Return the [x, y] coordinate for the center point of the cell that contains the specified text.  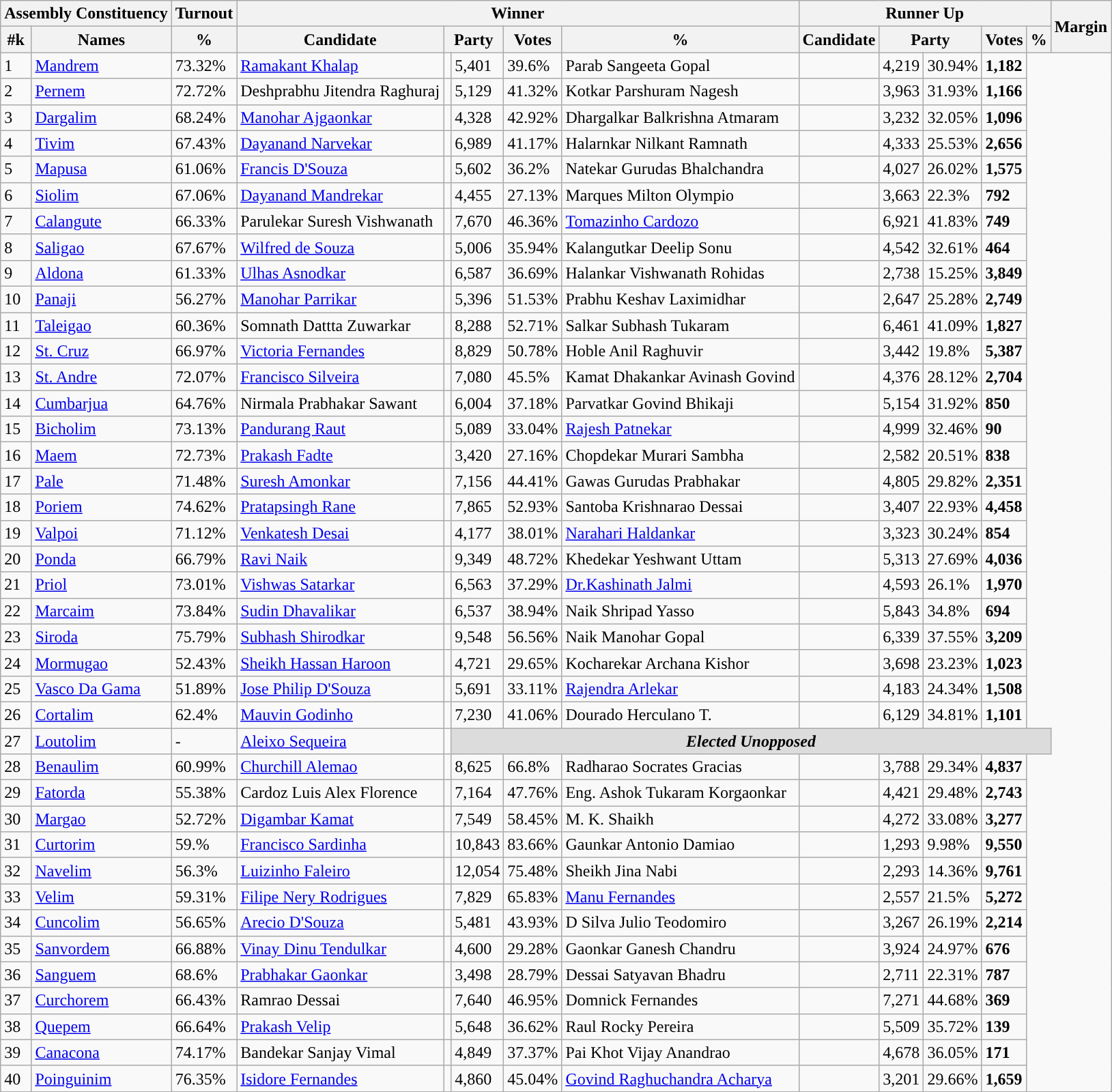
52.43% [204, 663]
11 [16, 326]
37.29% [532, 585]
31 [16, 845]
6,461 [901, 326]
38.94% [532, 611]
74.62% [204, 507]
7,156 [478, 481]
Khedekar Yeshwant Uttam [680, 559]
10,843 [478, 845]
D Silva Julio Teodomiro [680, 923]
Suresh Amonkar [340, 481]
36.05% [953, 1052]
Sanvordem [101, 949]
2,214 [1004, 923]
4,837 [1004, 767]
20 [16, 559]
23.23% [953, 663]
Govind Raghuchandra Acharya [680, 1078]
68.6% [204, 975]
14 [16, 403]
3,209 [1004, 637]
Naik Manohar Gopal [680, 637]
3,498 [478, 975]
Eng. Ashok Tukaram Korgaonkar [680, 793]
2 [16, 91]
1,096 [1004, 117]
36 [16, 975]
Sheikh Jina Nabi [680, 871]
7,670 [478, 221]
52.93% [532, 507]
6,339 [901, 637]
Domnick Fernandes [680, 1001]
2,749 [1004, 299]
22.31% [953, 975]
3,924 [901, 949]
2,351 [1004, 481]
Chopdekar Murari Sambha [680, 455]
30.24% [953, 533]
5,401 [478, 66]
7,164 [478, 793]
74.17% [204, 1052]
3,277 [1004, 819]
Naik Shripad Yasso [680, 611]
23 [16, 637]
73.32% [204, 66]
27.13% [532, 195]
22.3% [953, 195]
Dayanand Mandrekar [340, 195]
34 [16, 923]
38.01% [532, 533]
Ramrao Dessai [340, 1001]
66.97% [204, 351]
39 [16, 1052]
75.79% [204, 637]
28 [16, 767]
3,788 [901, 767]
21 [16, 585]
25.28% [953, 299]
7,080 [478, 377]
6,587 [478, 273]
5,602 [478, 169]
3,849 [1004, 273]
4,678 [901, 1052]
3,407 [901, 507]
7 [16, 221]
4 [16, 143]
Mormugao [101, 663]
3,420 [478, 455]
Salkar Subhash Tukaram [680, 326]
8 [16, 247]
73.01% [204, 585]
76.35% [204, 1078]
44.41% [532, 481]
66.79% [204, 559]
46.36% [532, 221]
71.12% [204, 533]
30 [16, 819]
Taleigao [101, 326]
Mauvin Godinho [340, 715]
171 [1004, 1052]
16 [16, 455]
1,101 [1004, 715]
5,648 [478, 1026]
62.4% [204, 715]
3,201 [901, 1078]
9 [16, 273]
36.62% [532, 1026]
Deshprabhu Jitendra Raghuraj [340, 91]
Francisco Sardinha [340, 845]
Natekar Gurudas Bhalchandra [680, 169]
56.27% [204, 299]
3,442 [901, 351]
4,849 [478, 1052]
Digambar Kamat [340, 819]
9,550 [1004, 845]
2,704 [1004, 377]
31.93% [953, 91]
4,721 [478, 663]
26 [16, 715]
4,860 [478, 1078]
Rajendra Arlekar [680, 689]
5,272 [1004, 897]
73.13% [204, 429]
7,829 [478, 897]
Tivim [101, 143]
41.17% [532, 143]
4,805 [901, 481]
35.94% [532, 247]
52.72% [204, 819]
676 [1004, 949]
Prakash Velip [340, 1026]
72.07% [204, 377]
30.94% [953, 66]
10 [16, 299]
3,323 [901, 533]
68.24% [204, 117]
67.06% [204, 195]
42.92% [532, 117]
787 [1004, 975]
15 [16, 429]
41.83% [953, 221]
59.31% [204, 897]
48.72% [532, 559]
41.32% [532, 91]
24 [16, 663]
Isidore Fernandes [340, 1078]
Tomazinho Cardozo [680, 221]
Aldona [101, 273]
Hoble Anil Raghuvir [680, 351]
40 [16, 1078]
56.65% [204, 923]
Marques Milton Olympio [680, 195]
Margin [1081, 27]
26.1% [953, 585]
Names [101, 40]
72.73% [204, 455]
Prabhakar Gaonkar [340, 975]
73.84% [204, 611]
5 [16, 169]
Poinguinim [101, 1078]
46.95% [532, 1001]
38 [16, 1026]
66.8% [532, 767]
55.38% [204, 793]
32 [16, 871]
65.83% [532, 897]
59.% [204, 845]
24.34% [953, 689]
854 [1004, 533]
838 [1004, 455]
7,230 [478, 715]
Benaulim [101, 767]
Calangute [101, 221]
35.72% [953, 1026]
Assembly Constituency [86, 14]
Maem [101, 455]
#k [16, 40]
36.2% [532, 169]
792 [1004, 195]
32.61% [953, 247]
Siolim [101, 195]
Fatorda [101, 793]
25 [16, 689]
Poriem [101, 507]
Navelim [101, 871]
29.65% [532, 663]
749 [1004, 221]
Valpoi [101, 533]
72.72% [204, 91]
9,548 [478, 637]
1,659 [1004, 1078]
28.79% [532, 975]
43.93% [532, 923]
2,656 [1004, 143]
4,219 [901, 66]
6 [16, 195]
5,313 [901, 559]
4,333 [901, 143]
44.68% [953, 1001]
37.18% [532, 403]
M. K. Shaikh [680, 819]
Dayanand Narvekar [340, 143]
66.43% [204, 1001]
7,549 [478, 819]
Mapusa [101, 169]
4,183 [901, 689]
24.97% [953, 949]
Halarnkar Nilkant Ramnath [680, 143]
2,711 [901, 975]
83.66% [532, 845]
Subhash Shirodkar [340, 637]
Halankar Vishwanath Rohidas [680, 273]
26.19% [953, 923]
29.28% [532, 949]
45.04% [532, 1078]
66.64% [204, 1026]
4,177 [478, 533]
9,349 [478, 559]
Manu Fernandes [680, 897]
Dourado Herculano T. [680, 715]
37.37% [532, 1052]
Saligao [101, 247]
15.25% [953, 273]
Cardoz Luis Alex Florence [340, 793]
75.48% [532, 871]
139 [1004, 1026]
Vinay Dinu Tendulkar [340, 949]
31.92% [953, 403]
5,481 [478, 923]
Victoria Fernandes [340, 351]
Parab Sangeeta Gopal [680, 66]
Somnath Dattta Zuwarkar [340, 326]
2,738 [901, 273]
Dargalim [101, 117]
Jose Philip D'Souza [340, 689]
17 [16, 481]
Gawas Gurudas Prabhakar [680, 481]
Curchorem [101, 1001]
Loutolim [101, 741]
Vasco Da Gama [101, 689]
22.93% [953, 507]
37.55% [953, 637]
464 [1004, 247]
Narahari Haldankar [680, 533]
33.08% [953, 819]
37 [16, 1001]
60.36% [204, 326]
Manohar Ajgaonkar [340, 117]
369 [1004, 1001]
5,396 [478, 299]
Kamat Dhakankar Avinash Govind [680, 377]
45.5% [532, 377]
Priol [101, 585]
39.6% [532, 66]
19 [16, 533]
3,232 [901, 117]
22 [16, 611]
Manohar Parrikar [340, 299]
27 [16, 741]
34.8% [953, 611]
Kalangutkar Deelip Sonu [680, 247]
9,761 [1004, 871]
Pandurang Raut [340, 429]
Parvatkar Govind Bhikaji [680, 403]
4,027 [901, 169]
4,036 [1004, 559]
4,455 [478, 195]
41.06% [532, 715]
1,827 [1004, 326]
Rajesh Patnekar [680, 429]
6,563 [478, 585]
3,963 [901, 91]
Velim [101, 897]
5,154 [901, 403]
60.99% [204, 767]
- [204, 741]
4,272 [901, 819]
St. Cruz [101, 351]
1,970 [1004, 585]
3,698 [901, 663]
Arecio D'Souza [340, 923]
29.48% [953, 793]
8,288 [478, 326]
41.09% [953, 326]
29.34% [953, 767]
1 [16, 66]
7,865 [478, 507]
694 [1004, 611]
5,006 [478, 247]
Pratapsingh Rane [340, 507]
29.66% [953, 1078]
Canacona [101, 1052]
Parulekar Suresh Vishwanath [340, 221]
1,293 [901, 845]
25.53% [953, 143]
7,271 [901, 1001]
28.12% [953, 377]
Pai Khot Vijay Anandrao [680, 1052]
32.05% [953, 117]
Ramakant Khalap [340, 66]
90 [1004, 429]
8,829 [478, 351]
Gaonkar Ganesh Chandru [680, 949]
12 [16, 351]
Pale [101, 481]
61.33% [204, 273]
Churchill Alemao [340, 767]
26.02% [953, 169]
Panaji [101, 299]
Margao [101, 819]
34.81% [953, 715]
29 [16, 793]
36.69% [532, 273]
6,129 [901, 715]
7,640 [478, 1001]
5,691 [478, 689]
66.88% [204, 949]
19.8% [953, 351]
St. Andre [101, 377]
Prabhu Keshav Laximidhar [680, 299]
4,600 [478, 949]
47.76% [532, 793]
Winner [517, 14]
4,328 [478, 117]
Prakash Fadte [340, 455]
2,743 [1004, 793]
6,989 [478, 143]
2,557 [901, 897]
3,267 [901, 923]
5,509 [901, 1026]
27.16% [532, 455]
51.89% [204, 689]
Filipe Nery Rodrigues [340, 897]
Venkatesh Desai [340, 533]
Wilfred de Souza [340, 247]
Quepem [101, 1026]
3,663 [901, 195]
1,575 [1004, 169]
33 [16, 897]
13 [16, 377]
2,293 [901, 871]
71.48% [204, 481]
4,999 [901, 429]
Siroda [101, 637]
Sudin Dhavalikar [340, 611]
56.3% [204, 871]
8,625 [478, 767]
50.78% [532, 351]
5,387 [1004, 351]
52.71% [532, 326]
Kotkar Parshuram Nagesh [680, 91]
20.51% [953, 455]
21.5% [953, 897]
Runner Up [924, 14]
5,089 [478, 429]
66.33% [204, 221]
2,582 [901, 455]
Radharao Socrates Gracias [680, 767]
6,921 [901, 221]
4,376 [901, 377]
4,458 [1004, 507]
Pernem [101, 91]
Gaunkar Antonio Damiao [680, 845]
6,537 [478, 611]
35 [16, 949]
Nirmala Prabhakar Sawant [340, 403]
Raul Rocky Pereira [680, 1026]
Mandrem [101, 66]
56.56% [532, 637]
Dhargalkar Balkrishna Atmaram [680, 117]
33.11% [532, 689]
850 [1004, 403]
4,421 [901, 793]
12,054 [478, 871]
Ponda [101, 559]
4,542 [901, 247]
Kocharekar Archana Kishor [680, 663]
1,508 [1004, 689]
14.36% [953, 871]
9.98% [953, 845]
58.45% [532, 819]
1,023 [1004, 663]
Santoba Krishnarao Dessai [680, 507]
Ulhas Asnodkar [340, 273]
61.06% [204, 169]
2,647 [901, 299]
Dr.Kashinath Jalmi [680, 585]
Bandekar Sanjay Vimal [340, 1052]
5,129 [478, 91]
3 [16, 117]
Luizinho Faleiro [340, 871]
27.69% [953, 559]
18 [16, 507]
Curtorim [101, 845]
6,004 [478, 403]
Turnout [204, 14]
67.43% [204, 143]
Elected Unopposed [751, 741]
Dessai Satyavan Bhadru [680, 975]
33.04% [532, 429]
1,166 [1004, 91]
Cuncolim [101, 923]
Sheikh Hassan Haroon [340, 663]
51.53% [532, 299]
67.67% [204, 247]
Vishwas Satarkar [340, 585]
Ravi Naik [340, 559]
Cumbarjua [101, 403]
29.82% [953, 481]
32.46% [953, 429]
Bicholim [101, 429]
1,182 [1004, 66]
Sanguem [101, 975]
Aleixo Sequeira [340, 741]
64.76% [204, 403]
Francis D'Souza [340, 169]
Francisco Silveira [340, 377]
4,593 [901, 585]
Cortalim [101, 715]
Marcaim [101, 611]
5,843 [901, 611]
